Capture the cell that displays the provided text and extract its (X, Y) central coordinate. 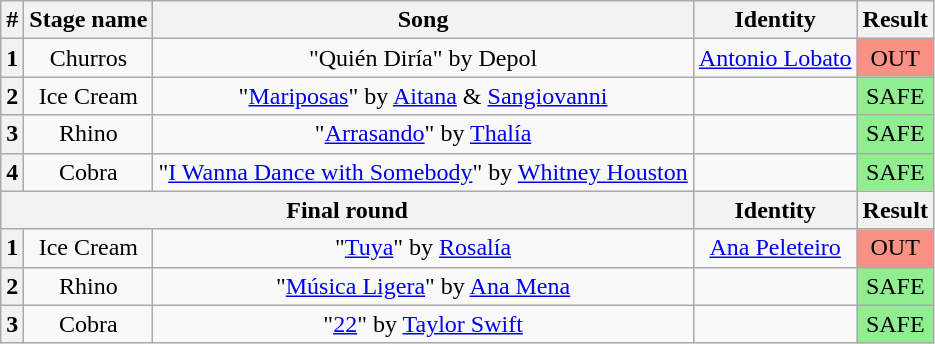
Song (423, 20)
"Quién Diría" by Depol (423, 58)
Churros (88, 58)
"I Wanna Dance with Somebody" by Whitney Houston (423, 172)
"Música Ligera" by Ana Mena (423, 286)
Antonio Lobato (775, 58)
"Arrasando" by Thalía (423, 134)
Stage name (88, 20)
"Mariposas" by Aitana & Sangiovanni (423, 96)
# (12, 20)
Final round (348, 210)
"22" by Taylor Swift (423, 324)
"Tuya" by Rosalía (423, 248)
4 (12, 172)
Ana Peleteiro (775, 248)
